For the text-containing cell, return its midpoint in [X, Y] coordinate format. 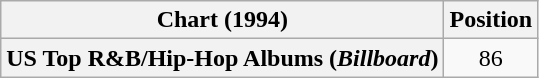
Chart (1994) [222, 20]
US Top R&B/Hip-Hop Albums (Billboard) [222, 58]
Position [491, 20]
86 [491, 58]
